Scan for the cell matching the given text and deliver its (X, Y) coordinate at center. 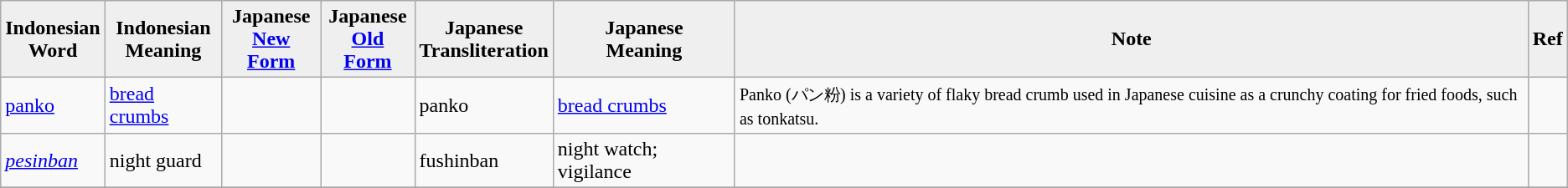
Indonesian Meaning (162, 39)
fushinban (484, 160)
Panko (パン粉) is a variety of flaky bread crumb used in Japanese cuisine as a crunchy coating for fried foods, such as tonkatsu. (1131, 105)
Note (1131, 39)
night watch; vigilance (643, 160)
pesinban (53, 160)
Indonesian Word (53, 39)
Japanese New Form (271, 39)
Ref (1548, 39)
Japanese Transliteration (484, 39)
night guard (162, 160)
Japanese Meaning (643, 39)
Japanese Old Form (368, 39)
